Provide the [x, y] coordinate of the cell's center where the given text is located.  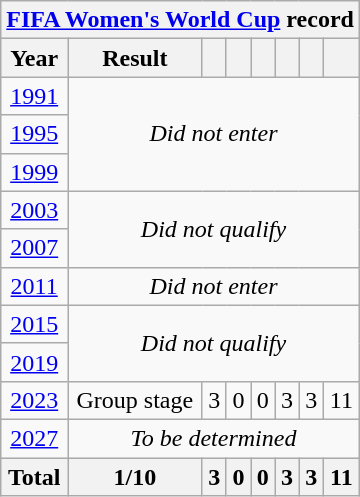
2015 [34, 324]
1999 [34, 172]
FIFA Women's World Cup record [180, 20]
2027 [34, 438]
1995 [34, 134]
Year [34, 58]
Result [135, 58]
2003 [34, 210]
2007 [34, 248]
2011 [34, 286]
1991 [34, 96]
2023 [34, 400]
2019 [34, 362]
1/10 [135, 477]
Total [34, 477]
To be determined [214, 438]
Group stage [135, 400]
